Scan for the cell matching the given text and deliver its (X, Y) coordinate at center. 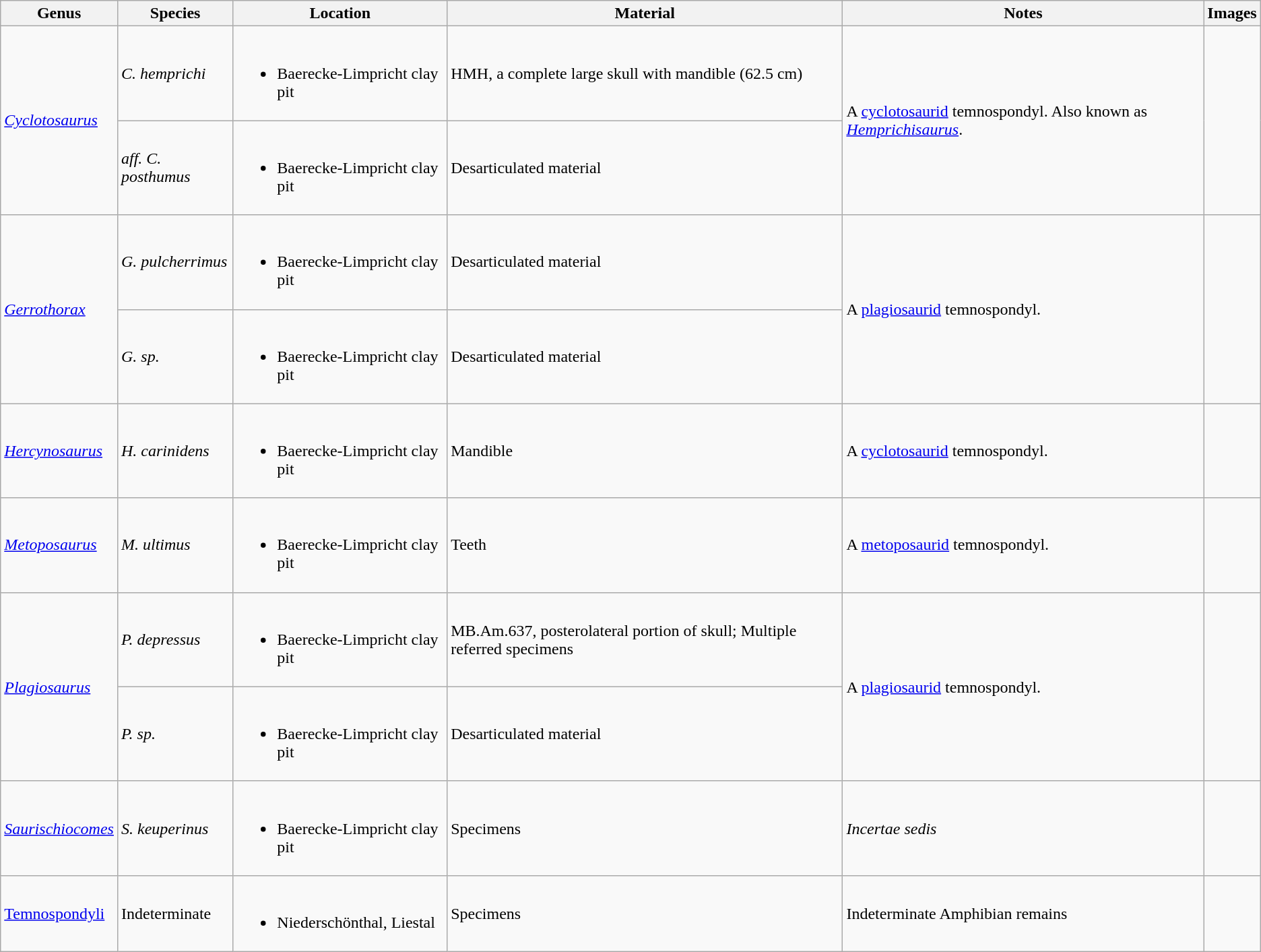
Niederschönthal, Liestal (340, 914)
Genus (59, 13)
A cyclotosaurid temnospondyl. (1023, 451)
Indeterminate Amphibian remains (1023, 914)
G. pulcherrimus (175, 262)
Mandible (645, 451)
S. keuperinus (175, 828)
Saurischiocomes (59, 828)
Temnospondyli (59, 914)
HMH, a complete large skull with mandible (62.5 cm) (645, 73)
Hercynosaurus (59, 451)
H. carinidens (175, 451)
MB.Am.637, posterolateral portion of skull; Multiple referred specimens (645, 639)
Incertae sedis (1023, 828)
P. depressus (175, 639)
Gerrothorax (59, 309)
Location (340, 13)
C. hemprichi (175, 73)
G. sp. (175, 356)
Metoposaurus (59, 545)
M. ultimus (175, 545)
Notes (1023, 13)
Indeterminate (175, 914)
P. sp. (175, 734)
Cyclotosaurus (59, 121)
A metoposaurid temnospondyl. (1023, 545)
aff. C. posthumus (175, 168)
Teeth (645, 545)
Species (175, 13)
Images (1232, 13)
Material (645, 13)
Plagiosaurus (59, 687)
A cyclotosaurid temnospondyl. Also known as Hemprichisaurus. (1023, 121)
